Return [x, y] of the center of cell containing provided text 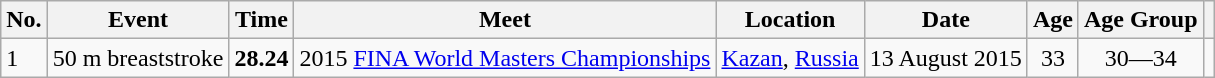
33 [1052, 58]
28.24 [262, 58]
Age Group [1140, 20]
13 August 2015 [946, 58]
50 m breaststroke [138, 58]
Age [1052, 20]
Date [946, 20]
Meet [505, 20]
Time [262, 20]
2015 FINA World Masters Championships [505, 58]
1 [24, 58]
Location [790, 20]
Event [138, 20]
30—34 [1140, 58]
No. [24, 20]
Kazan, Russia [790, 58]
